Return [x, y] of the center of cell containing provided text 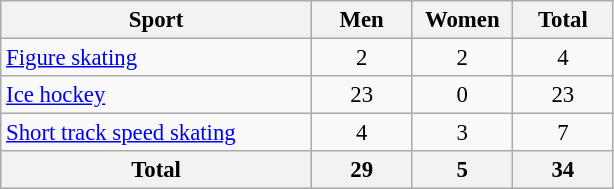
Sport [156, 20]
0 [462, 95]
5 [462, 170]
29 [362, 170]
Ice hockey [156, 95]
7 [564, 133]
3 [462, 133]
34 [564, 170]
Short track speed skating [156, 133]
Figure skating [156, 58]
Men [362, 20]
Women [462, 20]
